Find where the given text appears and provide that cell's center as [X, Y] coordinate. 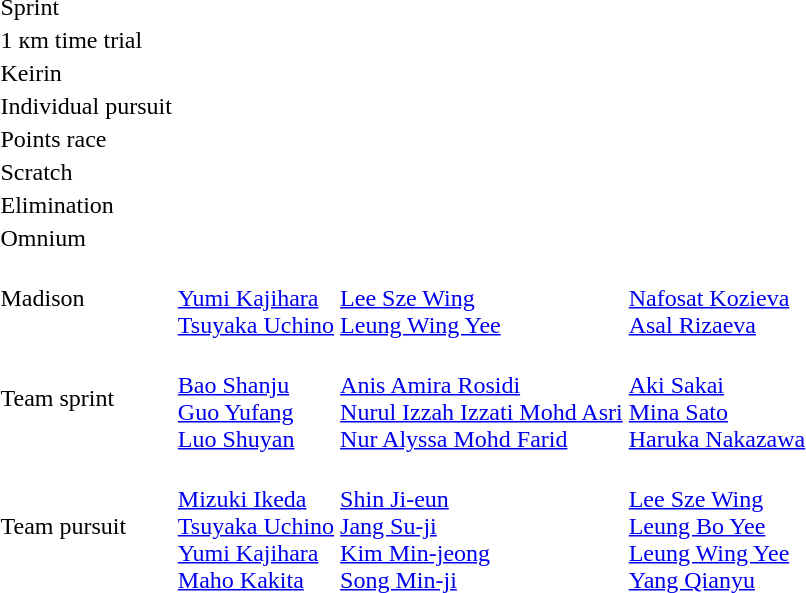
Bao ShanjuGuo YufangLuo Shuyan [256, 398]
Yumi KajiharaTsuyaka Uchino [256, 298]
Anis Amira RosidiNurul Izzah Izzati Mohd AsriNur Alyssa Mohd Farid [482, 398]
Lee Sze WingLeung Wing Yee [482, 298]
